Return [X, Y] of the center of cell containing provided text 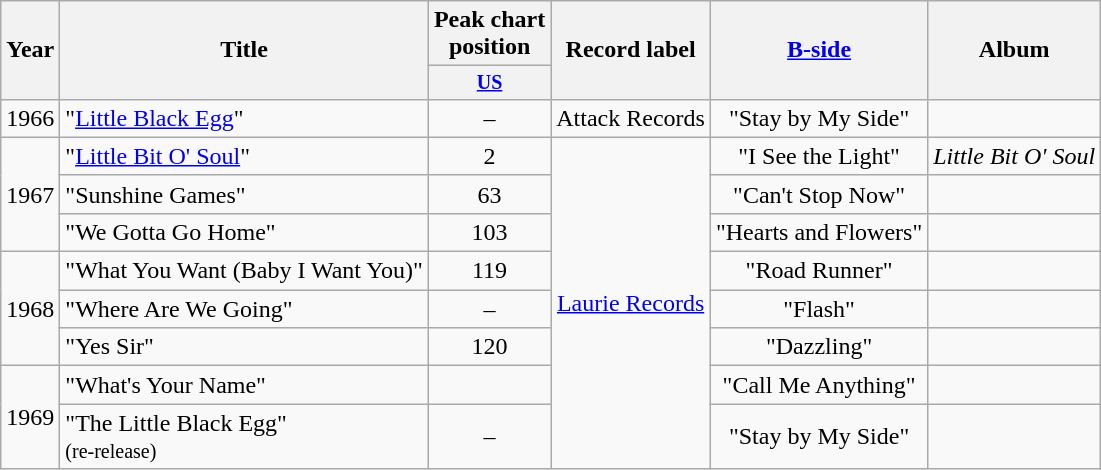
119 [489, 271]
"Dazzling" [818, 347]
Record label [631, 50]
"We Gotta Go Home" [244, 232]
"Can't Stop Now" [818, 194]
"What's Your Name" [244, 385]
"Little Black Egg" [244, 118]
103 [489, 232]
1966 [30, 118]
"Where Are We Going" [244, 309]
B-side [818, 50]
2 [489, 156]
"What You Want (Baby I Want You)" [244, 271]
1969 [30, 418]
Little Bit O' Soul [1014, 156]
Album [1014, 50]
"I See the Light" [818, 156]
"Little Bit O' Soul" [244, 156]
"Yes Sir" [244, 347]
"Road Runner" [818, 271]
1968 [30, 309]
"Hearts and Flowers" [818, 232]
Peak chartposition [489, 34]
"Sunshine Games" [244, 194]
"Flash" [818, 309]
120 [489, 347]
"The Little Black Egg"(re-release) [244, 436]
Title [244, 50]
Attack Records [631, 118]
Laurie Records [631, 303]
US [489, 82]
Year [30, 50]
1967 [30, 194]
"Call Me Anything" [818, 385]
63 [489, 194]
